Output the (X, Y) coordinate of the center of the cell containing the given text.  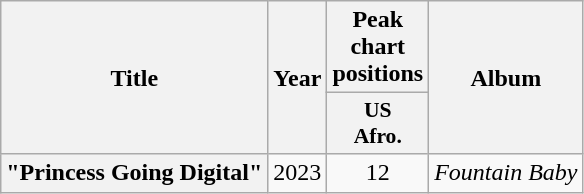
Fountain Baby (506, 173)
12 (378, 173)
Peak chart positions (378, 47)
2023 (298, 173)
Album (506, 78)
"Princess Going Digital" (134, 173)
Year (298, 78)
USAfro. (378, 124)
Title (134, 78)
